Provide the (x, y) coordinate of the cell's center where the given text is located.  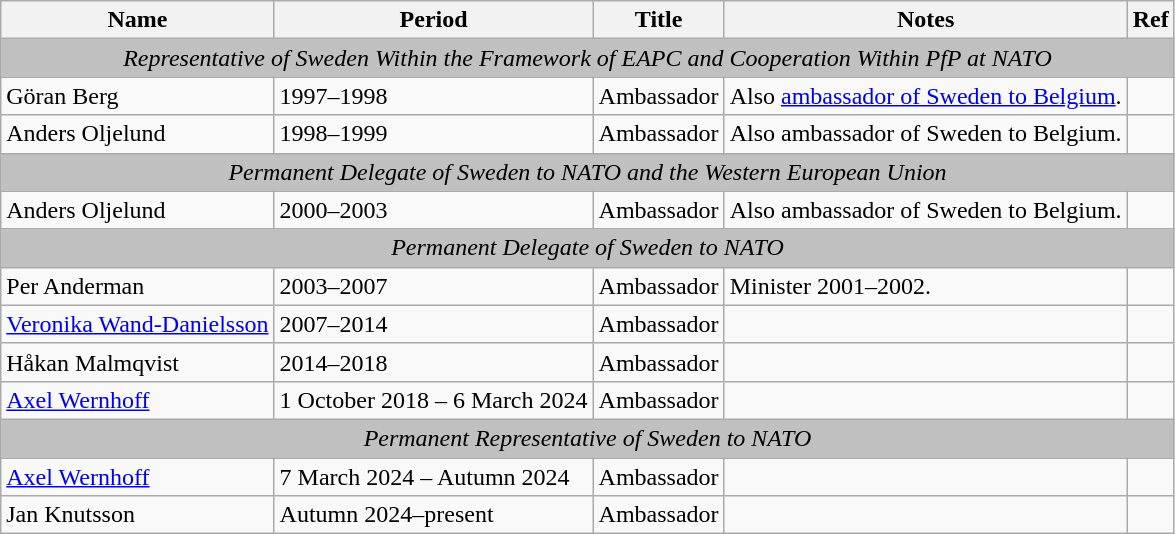
Permanent Representative of Sweden to NATO (588, 438)
Title (658, 20)
Permanent Delegate of Sweden to NATO (588, 248)
Name (138, 20)
Per Anderman (138, 286)
2007–2014 (434, 324)
Representative of Sweden Within the Framework of EAPC and Cooperation Within PfP at NATO (588, 58)
Period (434, 20)
Jan Knutsson (138, 515)
2014–2018 (434, 362)
Ref (1150, 20)
Veronika Wand-Danielsson (138, 324)
Håkan Malmqvist (138, 362)
Autumn 2024–present (434, 515)
1998–1999 (434, 134)
Notes (926, 20)
1 October 2018 – 6 March 2024 (434, 400)
1997–1998 (434, 96)
Minister 2001–2002. (926, 286)
Göran Berg (138, 96)
Permanent Delegate of Sweden to NATO and the Western European Union (588, 172)
2000–2003 (434, 210)
7 March 2024 – Autumn 2024 (434, 477)
2003–2007 (434, 286)
